Identify which cell holds the provided text, then report its [X, Y] central coordinate. 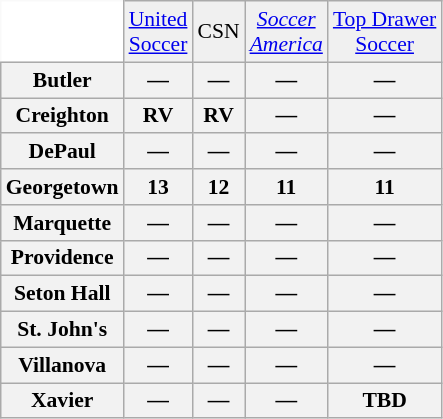
Butler [62, 80]
Marquette [62, 223]
13 [158, 187]
Creighton [62, 116]
12 [218, 187]
Xavier [62, 401]
Top DrawerSoccer [385, 32]
St. John's [62, 330]
CSN [218, 32]
Villanova [62, 365]
Seton Hall [62, 294]
Providence [62, 258]
Georgetown [62, 187]
TBD [385, 401]
DePaul [62, 152]
SoccerAmerica [286, 32]
UnitedSoccer [158, 32]
